For the text-containing cell, return its midpoint in (X, Y) coordinate format. 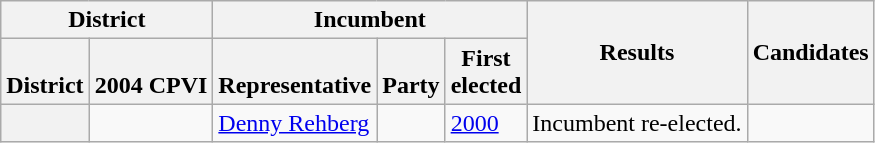
Denny Rehberg (295, 123)
Candidates (810, 52)
Firstelected (486, 72)
Incumbent (370, 20)
2000 (486, 123)
Representative (295, 72)
Results (637, 52)
Party (411, 72)
2004 CPVI (151, 72)
Incumbent re-elected. (637, 123)
